Output the [x, y] coordinate of the center of the cell containing the given text.  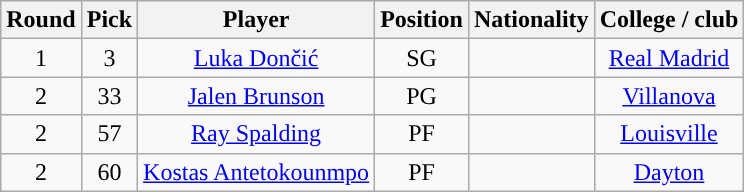
Pick [109, 20]
College / club [669, 20]
Round [41, 20]
Position [422, 20]
57 [109, 134]
Player [256, 20]
60 [109, 172]
SG [422, 58]
Nationality [531, 20]
Louisville [669, 134]
Villanova [669, 96]
3 [109, 58]
PG [422, 96]
Luka Dončić [256, 58]
Kostas Antetokounmpo [256, 172]
Dayton [669, 172]
1 [41, 58]
Real Madrid [669, 58]
Jalen Brunson [256, 96]
33 [109, 96]
Ray Spalding [256, 134]
